Identify which cell holds the provided text, then report its [X, Y] central coordinate. 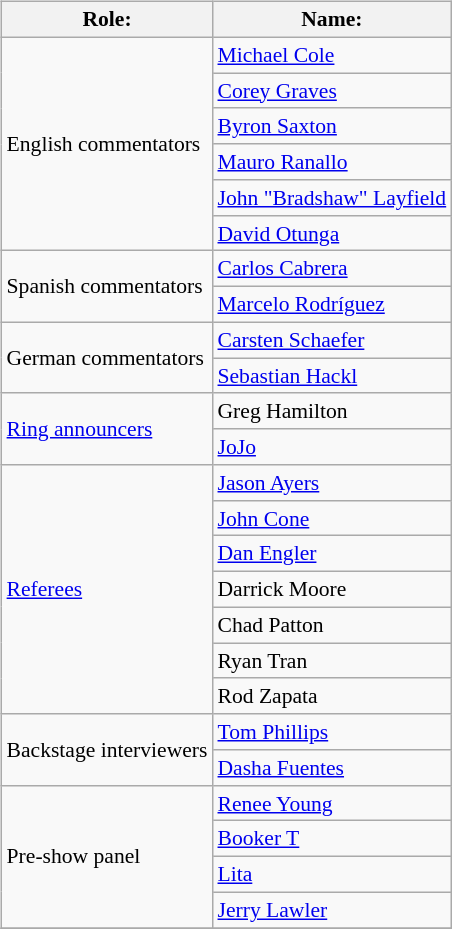
English commentators [108, 144]
Role: [108, 20]
David Otunga [332, 233]
Jerry Lawler [332, 910]
Corey Graves [332, 91]
JoJo [332, 447]
Dasha Fuentes [332, 768]
Pre-show panel [108, 856]
Jason Ayers [332, 483]
Ring announcers [108, 428]
John Cone [332, 518]
Rod Zapata [332, 696]
Booker T [332, 839]
German commentators [108, 358]
Backstage interviewers [108, 750]
Marcelo Rodríguez [332, 305]
Darrick Moore [332, 590]
Greg Hamilton [332, 411]
Name: [332, 20]
Referees [108, 590]
Tom Phillips [332, 732]
Chad Patton [332, 625]
Byron Saxton [332, 126]
John "Bradshaw" Layfield [332, 198]
Renee Young [332, 803]
Dan Engler [332, 554]
Lita [332, 875]
Carsten Schaefer [332, 340]
Sebastian Hackl [332, 376]
Carlos Cabrera [332, 269]
Spanish commentators [108, 286]
Ryan Tran [332, 661]
Mauro Ranallo [332, 162]
Michael Cole [332, 55]
